Output the [x, y] coordinate of the center of the cell containing the given text.  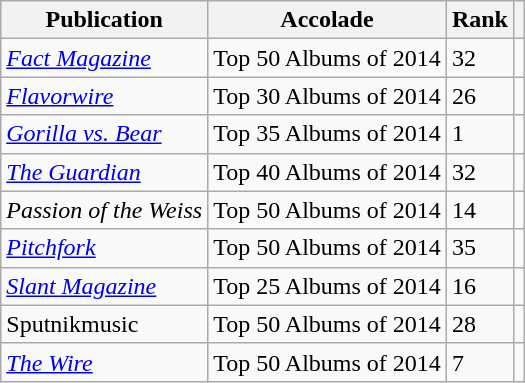
Rank [480, 20]
1 [480, 134]
The Wire [104, 362]
35 [480, 248]
Top 40 Albums of 2014 [328, 172]
26 [480, 96]
The Guardian [104, 172]
28 [480, 324]
Accolade [328, 20]
Publication [104, 20]
Gorilla vs. Bear [104, 134]
Top 25 Albums of 2014 [328, 286]
Top 30 Albums of 2014 [328, 96]
Passion of the Weiss [104, 210]
Fact Magazine [104, 58]
Top 35 Albums of 2014 [328, 134]
Flavorwire [104, 96]
Slant Magazine [104, 286]
16 [480, 286]
14 [480, 210]
7 [480, 362]
Sputnikmusic [104, 324]
Pitchfork [104, 248]
